Search for the cell housing the specified text and yield its [X, Y] center coordinate. 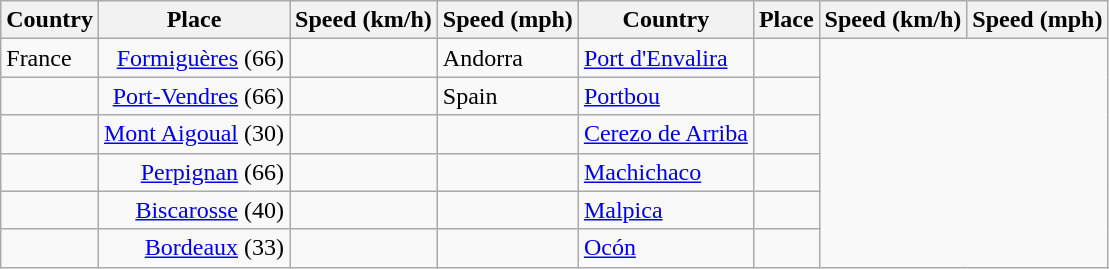
Bordeaux (33) [194, 248]
Port-Vendres (66) [194, 96]
Formiguères (66) [194, 58]
Port d'Envalira [666, 58]
Andorra [508, 58]
Cerezo de Arriba [666, 134]
Mont Aigoual (30) [194, 134]
Portbou [666, 96]
Biscarosse (40) [194, 210]
Machichaco [666, 172]
Spain [508, 96]
France [50, 58]
Ocón [666, 248]
Perpignan (66) [194, 172]
Malpica [666, 210]
